Locate the cell with the specified text and output its [X, Y] center coordinate. 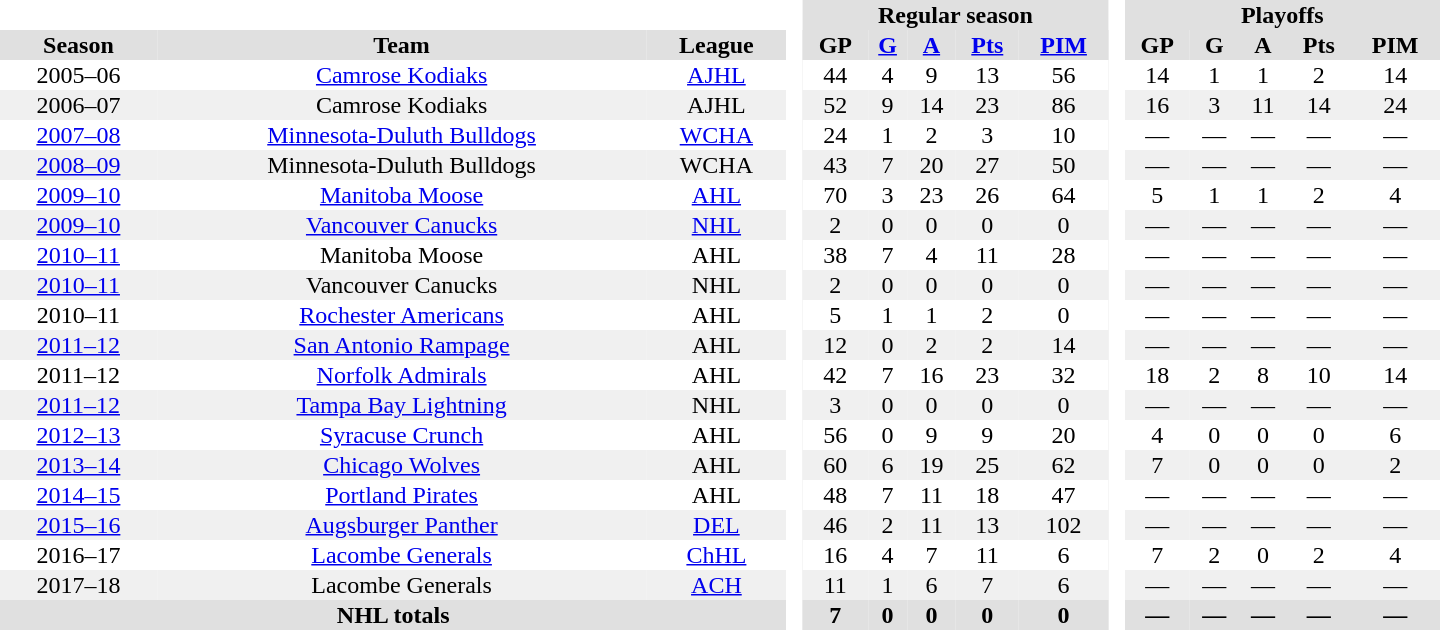
44 [836, 75]
2015–16 [78, 525]
ChHL [716, 555]
DEL [716, 525]
2017–18 [78, 585]
2016–17 [78, 555]
Team [402, 45]
28 [1064, 255]
8 [1264, 375]
ACH [716, 585]
62 [1064, 465]
38 [836, 255]
25 [988, 465]
32 [1064, 375]
Syracuse Crunch [402, 435]
Tampa Bay Lightning [402, 405]
Regular season [956, 15]
48 [836, 495]
46 [836, 525]
2014–15 [78, 495]
70 [836, 195]
Norfolk Admirals [402, 375]
2007–08 [78, 135]
Playoffs [1282, 15]
43 [836, 165]
52 [836, 105]
Rochester Americans [402, 315]
2005–06 [78, 75]
2012–13 [78, 435]
50 [1064, 165]
NHL totals [393, 615]
San Antonio Rampage [402, 345]
19 [932, 465]
86 [1064, 105]
Season [78, 45]
League [716, 45]
60 [836, 465]
2013–14 [78, 465]
Chicago Wolves [402, 465]
12 [836, 345]
26 [988, 195]
Augsburger Panther [402, 525]
42 [836, 375]
102 [1064, 525]
2006–07 [78, 105]
64 [1064, 195]
27 [988, 165]
47 [1064, 495]
2008–09 [78, 165]
Portland Pirates [402, 495]
